From the cell containing the given text, extract its center point as (x, y) coordinate. 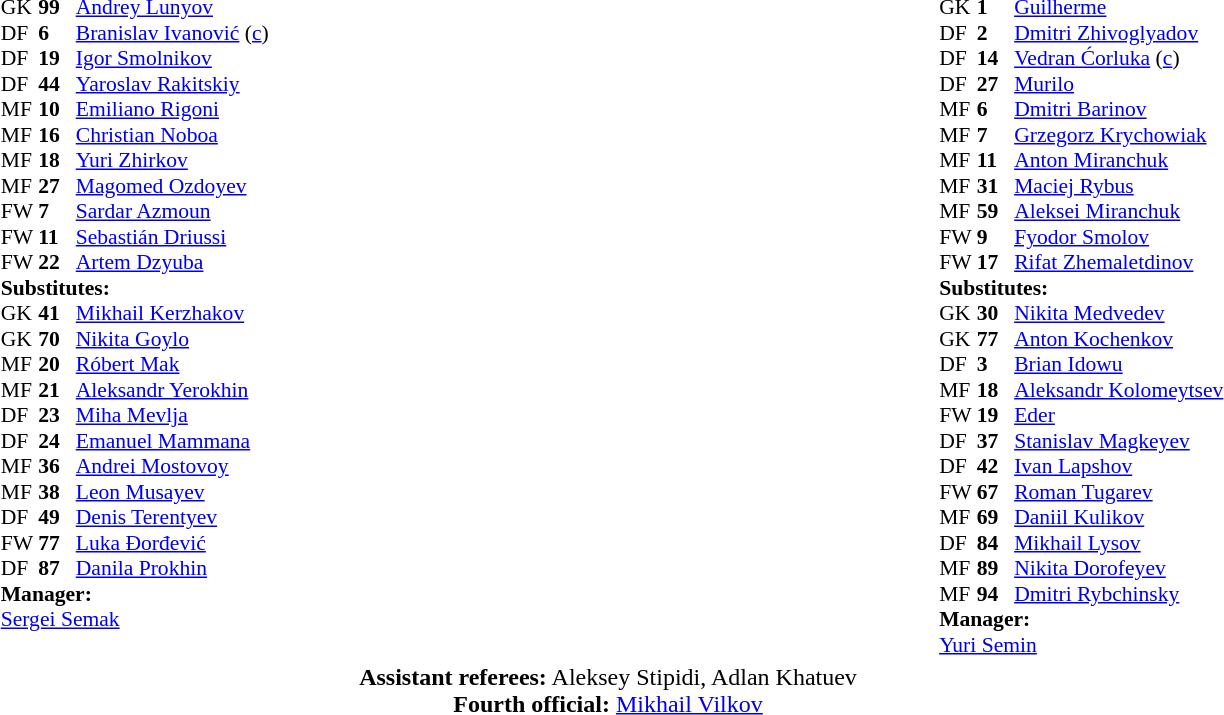
Murilo (1118, 84)
Sardar Azmoun (172, 211)
Christian Noboa (172, 135)
Sebastián Driussi (172, 237)
36 (57, 467)
24 (57, 441)
Mikhail Lysov (1118, 543)
22 (57, 263)
Rifat Zhemaletdinov (1118, 263)
Vedran Ćorluka (c) (1118, 59)
Aleksei Miranchuk (1118, 211)
Dmitri Rybchinsky (1118, 594)
Daniil Kulikov (1118, 517)
87 (57, 569)
59 (996, 211)
17 (996, 263)
Nikita Goylo (172, 339)
31 (996, 186)
Fyodor Smolov (1118, 237)
Maciej Rybus (1118, 186)
Emiliano Rigoni (172, 109)
Igor Smolnikov (172, 59)
Anton Miranchuk (1118, 161)
Grzegorz Krychowiak (1118, 135)
Róbert Mak (172, 365)
37 (996, 441)
Emanuel Mammana (172, 441)
30 (996, 313)
Magomed Ozdoyev (172, 186)
Ivan Lapshov (1118, 467)
Anton Kochenkov (1118, 339)
Danila Prokhin (172, 569)
Leon Musayev (172, 492)
Yaroslav Rakitskiy (172, 84)
Artem Dzyuba (172, 263)
67 (996, 492)
Eder (1118, 415)
Roman Tugarev (1118, 492)
Yuri Semin (1081, 645)
94 (996, 594)
49 (57, 517)
3 (996, 365)
70 (57, 339)
Branislav Ivanović (c) (172, 33)
Dmitri Zhivoglyadov (1118, 33)
Yuri Zhirkov (172, 161)
38 (57, 492)
44 (57, 84)
9 (996, 237)
41 (57, 313)
Miha Mevlja (172, 415)
14 (996, 59)
84 (996, 543)
Andrei Mostovoy (172, 467)
Stanislav Magkeyev (1118, 441)
Brian Idowu (1118, 365)
69 (996, 517)
Aleksandr Yerokhin (172, 390)
Denis Terentyev (172, 517)
16 (57, 135)
23 (57, 415)
10 (57, 109)
Mikhail Kerzhakov (172, 313)
42 (996, 467)
89 (996, 569)
20 (57, 365)
Aleksandr Kolomeytsev (1118, 390)
Nikita Dorofeyev (1118, 569)
Luka Đorđević (172, 543)
Dmitri Barinov (1118, 109)
Nikita Medvedev (1118, 313)
Sergei Semak (135, 619)
2 (996, 33)
21 (57, 390)
